Capture the cell that displays the provided text and extract its [X, Y] central coordinate. 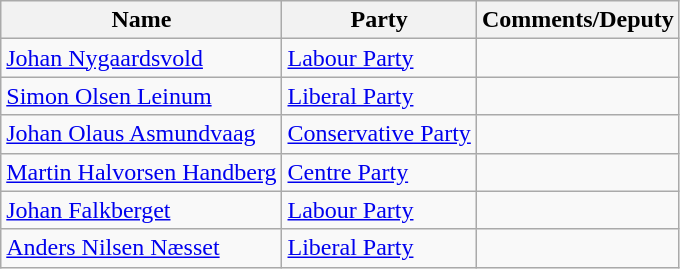
Anders Nilsen Næsset [142, 248]
Name [142, 20]
Johan Nygaardsvold [142, 58]
Simon Olsen Leinum [142, 96]
Conservative Party [379, 134]
Johan Falkberget [142, 210]
Party [379, 20]
Centre Party [379, 172]
Johan Olaus Asmundvaag [142, 134]
Comments/Deputy [578, 20]
Martin Halvorsen Handberg [142, 172]
